Capture the cell that displays the provided text and extract its [x, y] central coordinate. 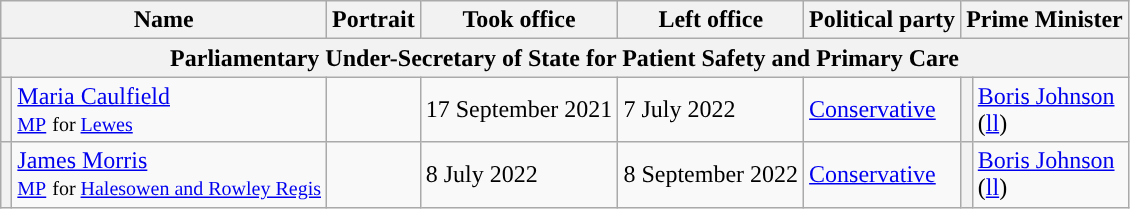
8 July 2022 [519, 174]
Took office [519, 20]
17 September 2021 [519, 110]
Political party [882, 20]
Left office [711, 20]
8 September 2022 [711, 174]
Name [164, 20]
Portrait [374, 20]
James Morris MP for Halesowen and Rowley Regis [170, 174]
Prime Minister [1045, 20]
Maria Caulfield MP for Lewes [170, 110]
Parliamentary Under-Secretary of State for Patient Safety and Primary Care [565, 58]
7 July 2022 [711, 110]
